Return the [X, Y] coordinate for the center point of the cell that contains the specified text.  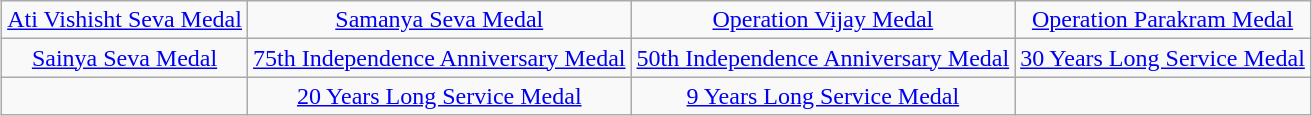
20 Years Long Service Medal [439, 96]
9 Years Long Service Medal [823, 96]
Sainya Seva Medal [125, 58]
Samanya Seva Medal [439, 20]
Operation Parakram Medal [1163, 20]
75th Independence Anniversary Medal [439, 58]
50th Independence Anniversary Medal [823, 58]
Ati Vishisht Seva Medal [125, 20]
Operation Vijay Medal [823, 20]
30 Years Long Service Medal [1163, 58]
